Identify which cell holds the provided text, then report its (x, y) central coordinate. 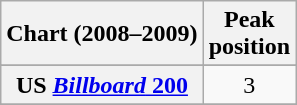
3 (249, 85)
Peak position (249, 34)
US Billboard 200 (102, 85)
Chart (2008–2009) (102, 34)
